From the cell containing the given text, extract its center point as (X, Y) coordinate. 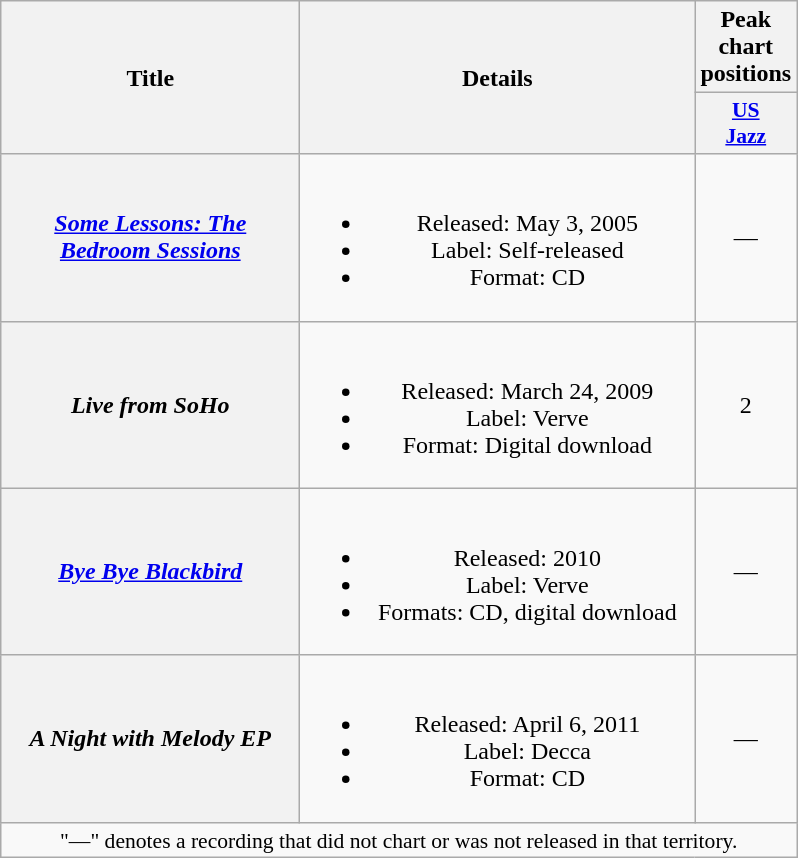
Peak chart positions (746, 47)
Released: April 6, 2011Label: DeccaFormat: CD (498, 738)
USJazz (746, 124)
2 (746, 404)
Title (150, 78)
Released: March 24, 2009Label: VerveFormat: Digital download (498, 404)
Released: 2010Label: VerveFormats: CD, digital download (498, 572)
A Night with Melody EP (150, 738)
Some Lessons: The Bedroom Sessions (150, 238)
"—" denotes a recording that did not chart or was not released in that territory. (399, 840)
Bye Bye Blackbird (150, 572)
Details (498, 78)
Released: May 3, 2005Label: Self-releasedFormat: CD (498, 238)
Live from SoHo (150, 404)
